Pinpoint the cell where the given text exists, returning its (X, Y) midpoint coordinate. 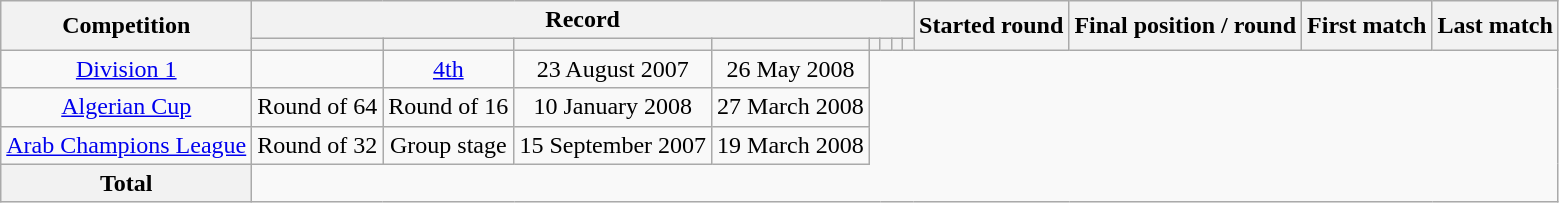
Round of 16 (448, 107)
26 May 2008 (791, 69)
Final position / round (1186, 26)
27 March 2008 (791, 107)
Group stage (448, 145)
10 January 2008 (613, 107)
Competition (126, 26)
Last match (1495, 26)
Round of 32 (318, 145)
4th (448, 69)
Division 1 (126, 69)
15 September 2007 (613, 145)
Record (583, 20)
Started round (992, 26)
Round of 64 (318, 107)
Total (126, 183)
Arab Champions League (126, 145)
Algerian Cup (126, 107)
First match (1367, 26)
23 August 2007 (613, 69)
19 March 2008 (791, 145)
